Capture the cell that displays the provided text and extract its [x, y] central coordinate. 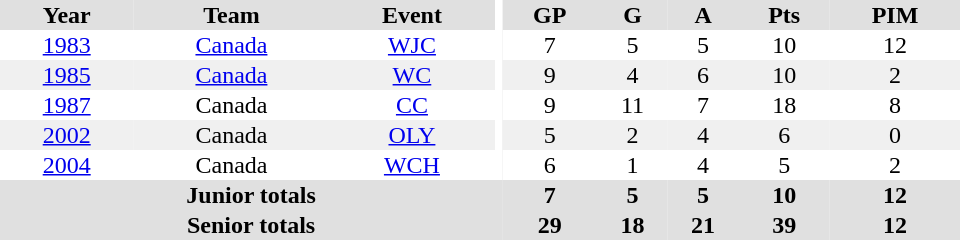
A [704, 15]
11 [632, 105]
2002 [66, 135]
0 [895, 135]
1983 [66, 45]
Junior totals [251, 195]
CC [412, 105]
1987 [66, 105]
1 [632, 165]
1985 [66, 75]
Year [66, 15]
PIM [895, 15]
OLY [412, 135]
G [632, 15]
29 [550, 225]
Pts [784, 15]
WJC [412, 45]
Senior totals [251, 225]
WC [412, 75]
Event [412, 15]
39 [784, 225]
GP [550, 15]
8 [895, 105]
Team [231, 15]
2004 [66, 165]
21 [704, 225]
WCH [412, 165]
